Search for the cell housing the specified text and yield its [x, y] center coordinate. 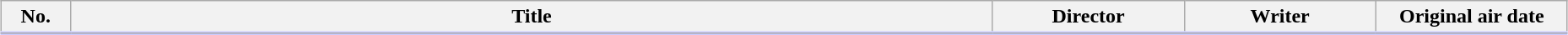
Writer [1279, 17]
Original air date [1472, 17]
No. [35, 17]
Title [532, 17]
Director [1089, 17]
